Provide the [x, y] coordinate of the cell's center where the given text is located.  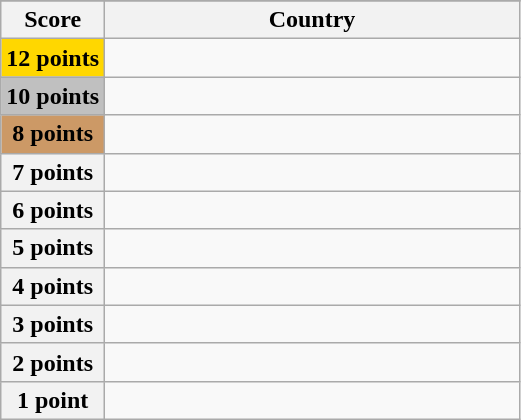
6 points [53, 210]
3 points [53, 324]
Country [312, 20]
8 points [53, 134]
7 points [53, 172]
10 points [53, 96]
5 points [53, 248]
Score [53, 20]
4 points [53, 286]
2 points [53, 362]
1 point [53, 400]
12 points [53, 58]
